Capture the cell that displays the provided text and extract its (x, y) central coordinate. 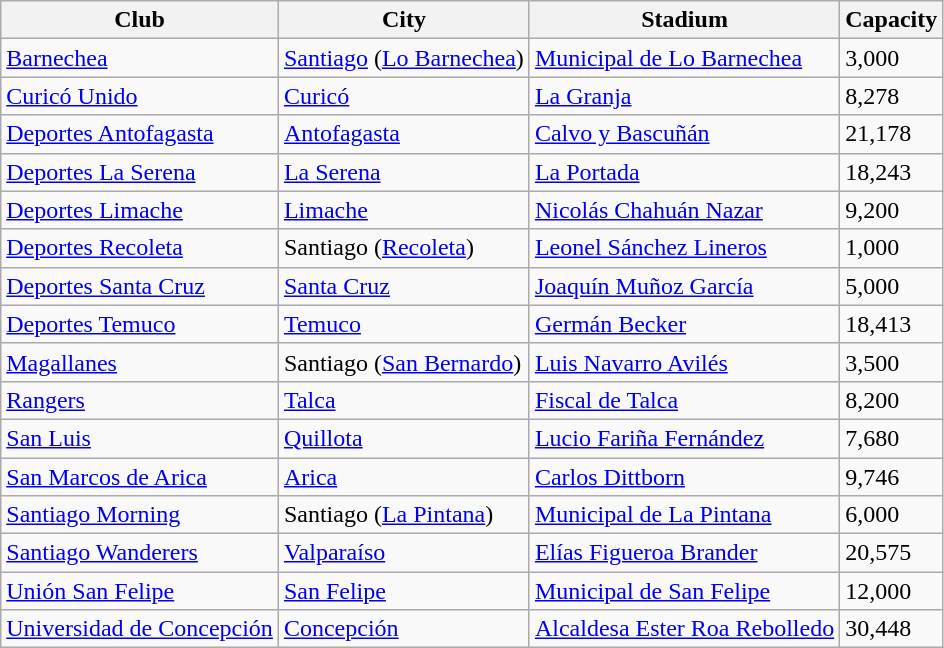
20,575 (892, 553)
San Marcos de Arica (140, 477)
Curicó (404, 96)
Capacity (892, 20)
Santiago (La Pintana) (404, 515)
Barnechea (140, 58)
Deportes La Serena (140, 172)
Limache (404, 210)
Santiago (Recoleta) (404, 248)
Lucio Fariña Fernández (684, 438)
Magallanes (140, 362)
21,178 (892, 134)
Santa Cruz (404, 286)
Quillota (404, 438)
Germán Becker (684, 324)
8,278 (892, 96)
Municipal de La Pintana (684, 515)
Santiago (Lo Barnechea) (404, 58)
Carlos Dittborn (684, 477)
Luis Navarro Avilés (684, 362)
1,000 (892, 248)
Municipal de San Felipe (684, 591)
Calvo y Bascuñán (684, 134)
Valparaíso (404, 553)
Deportes Recoleta (140, 248)
6,000 (892, 515)
Elías Figueroa Brander (684, 553)
Alcaldesa Ester Roa Rebolledo (684, 629)
La Serena (404, 172)
Rangers (140, 400)
Stadium (684, 20)
9,200 (892, 210)
La Granja (684, 96)
Talca (404, 400)
City (404, 20)
Nicolás Chahuán Nazar (684, 210)
12,000 (892, 591)
7,680 (892, 438)
Antofagasta (404, 134)
18,413 (892, 324)
9,746 (892, 477)
Club (140, 20)
8,200 (892, 400)
Deportes Santa Cruz (140, 286)
Universidad de Concepción (140, 629)
Concepción (404, 629)
Santiago Morning (140, 515)
30,448 (892, 629)
18,243 (892, 172)
Deportes Antofagasta (140, 134)
Municipal de Lo Barnechea (684, 58)
Unión San Felipe (140, 591)
Santiago Wanderers (140, 553)
Curicó Unido (140, 96)
Deportes Limache (140, 210)
San Felipe (404, 591)
San Luis (140, 438)
Deportes Temuco (140, 324)
Santiago (San Bernardo) (404, 362)
La Portada (684, 172)
3,500 (892, 362)
Fiscal de Talca (684, 400)
Leonel Sánchez Lineros (684, 248)
5,000 (892, 286)
3,000 (892, 58)
Joaquín Muñoz García (684, 286)
Temuco (404, 324)
Arica (404, 477)
